Output the [X, Y] coordinate of the center of the cell containing the given text.  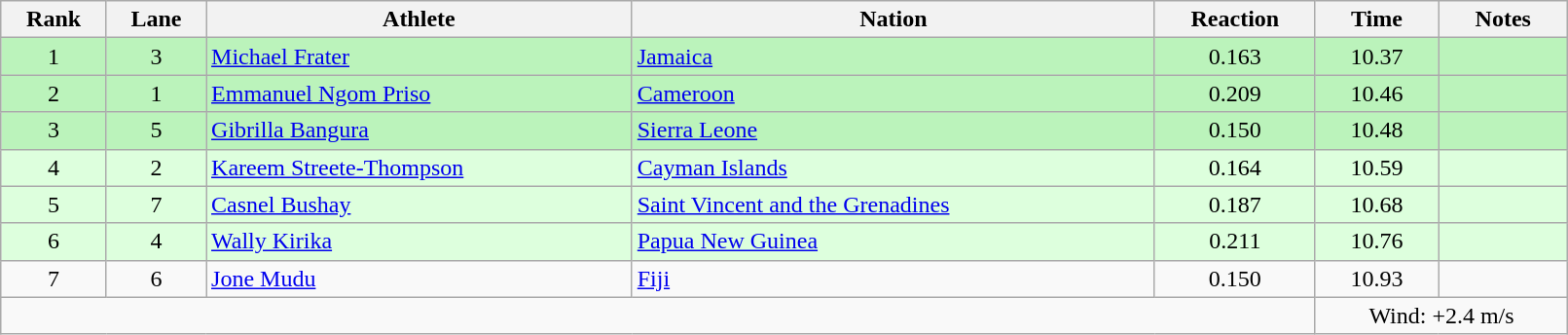
Time [1376, 19]
Reaction [1234, 19]
Emmanuel Ngom Priso [419, 93]
Cameroon [893, 93]
10.46 [1376, 93]
10.93 [1376, 279]
Nation [893, 19]
Sierra Leone [893, 130]
0.164 [1234, 167]
10.37 [1376, 56]
Gibrilla Bangura [419, 130]
Jamaica [893, 56]
Kareem Streete-Thompson [419, 167]
Saint Vincent and the Grenadines [893, 205]
Michael Frater [419, 56]
Fiji [893, 279]
0.187 [1234, 205]
0.209 [1234, 93]
Notes [1503, 19]
Athlete [419, 19]
10.76 [1376, 242]
0.163 [1234, 56]
Casnel Bushay [419, 205]
10.48 [1376, 130]
10.59 [1376, 167]
Lane [156, 19]
Jone Mudu [419, 279]
Wind: +2.4 m/s [1441, 316]
Wally Kirika [419, 242]
Cayman Islands [893, 167]
Papua New Guinea [893, 242]
0.211 [1234, 242]
10.68 [1376, 205]
Rank [55, 19]
